Scan for the cell matching the given text and deliver its [X, Y] coordinate at center. 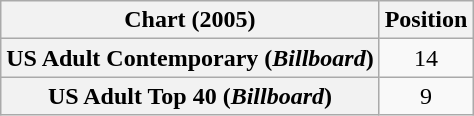
14 [426, 58]
9 [426, 96]
Position [426, 20]
US Adult Top 40 (Billboard) [190, 96]
Chart (2005) [190, 20]
US Adult Contemporary (Billboard) [190, 58]
